Output the [x, y] coordinate of the center of the cell containing the given text.  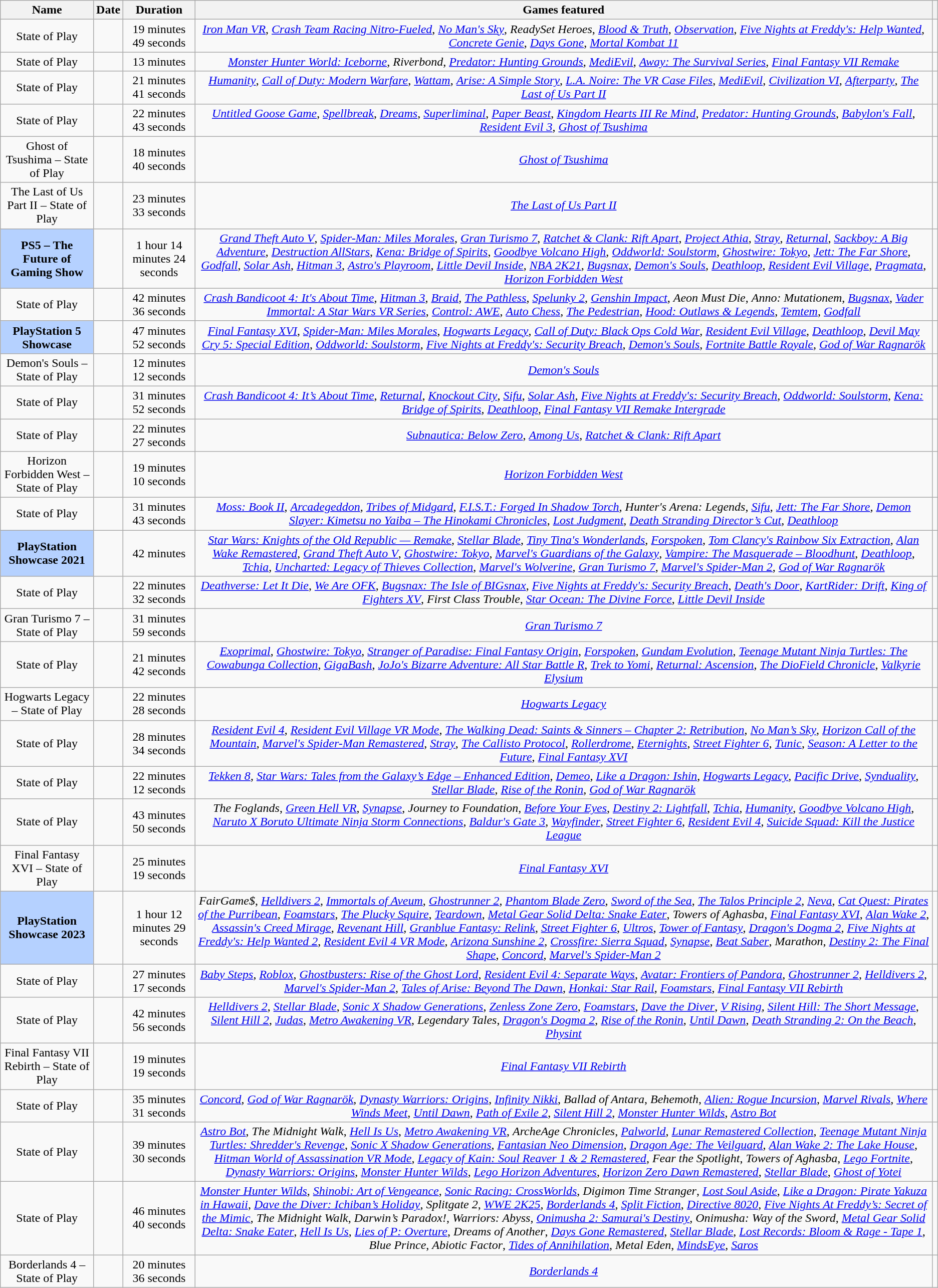
39 minutes 30 seconds [159, 1152]
Horizon Forbidden West – State of Play [47, 475]
Monster Hunter World: Iceborne, Riverbond, Predator: Hunting Grounds, MediEvil, Away: The Survival Series, Final Fantasy VII Remake [563, 62]
23 minutes 33 seconds [159, 205]
Borderlands 4 – State of Play [47, 1271]
42 minutes [159, 553]
Demon's Souls [563, 370]
20 minutes 36 seconds [159, 1271]
Date [108, 10]
21 minutes 42 seconds [159, 665]
Borderlands 4 [563, 1271]
Name [47, 10]
22 minutes 28 seconds [159, 704]
31 minutes 52 seconds [159, 402]
PS5 – The Future of Gaming Show [47, 259]
31 minutes 43 seconds [159, 514]
22 minutes 32 seconds [159, 592]
Demon's Souls – State of Play [47, 370]
Final Fantasy XVI – State of Play [47, 868]
22 minutes 43 seconds [159, 120]
Gran Turismo 7 [563, 625]
Horizon Forbidden West [563, 475]
Ghost of Tsushima – State of Play [47, 159]
The Last of Us Part II – State of Play [47, 205]
Final Fantasy VII Rebirth [563, 1066]
13 minutes [159, 62]
47 minutes 52 seconds [159, 337]
46 minutes 40 seconds [159, 1218]
18 minutes 40 seconds [159, 159]
43 minutes 50 seconds [159, 822]
12 minutes 12 seconds [159, 370]
PlayStation Showcase 2023 [47, 928]
Duration [159, 10]
PlayStation Showcase 2021 [47, 553]
28 minutes 34 seconds [159, 743]
Ghost of Tsushima [563, 159]
Gran Turismo 7 – State of Play [47, 625]
27 minutes 17 seconds [159, 980]
22 minutes 27 seconds [159, 435]
31 minutes 59 seconds [159, 625]
19 minutes 19 seconds [159, 1066]
Final Fantasy VII Rebirth – State of Play [47, 1066]
Hogwarts Legacy [563, 704]
22 minutes 12 seconds [159, 783]
42 minutes 36 seconds [159, 305]
Hogwarts Legacy – State of Play [47, 704]
1 hour 14 minutes 24 seconds [159, 259]
Subnautica: Below Zero, Among Us, Ratchet & Clank: Rift Apart [563, 435]
Final Fantasy XVI [563, 868]
1 hour 12 minutes 29 seconds [159, 928]
Games featured [563, 10]
19 minutes 49 seconds [159, 36]
PlayStation 5 Showcase [47, 337]
The Last of Us Part II [563, 205]
35 minutes 31 seconds [159, 1106]
19 minutes 10 seconds [159, 475]
25 minutes 19 seconds [159, 868]
21 minutes 41 seconds [159, 87]
42 minutes 56 seconds [159, 1020]
